Determine the (X, Y) coordinate at the center of the cell enclosing the given text.  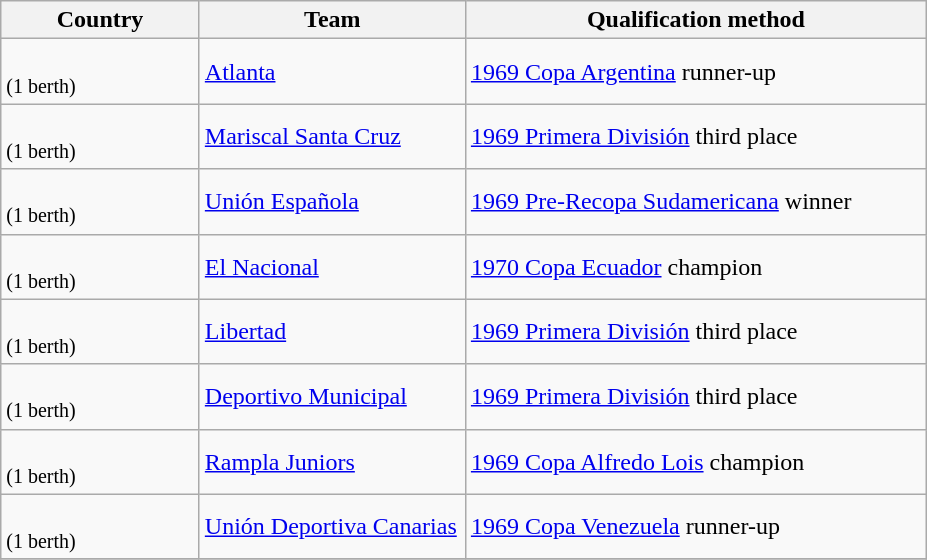
Deportivo Municipal (332, 396)
1969 Copa Alfredo Lois champion (696, 462)
Unión Española (332, 202)
1969 Copa Argentina runner-up (696, 72)
Qualification method (696, 20)
El Nacional (332, 266)
Libertad (332, 332)
1969 Pre-Recopa Sudamericana winner (696, 202)
Country (100, 20)
Unión Deportiva Canarias (332, 526)
Atlanta (332, 72)
1970 Copa Ecuador champion (696, 266)
Mariscal Santa Cruz (332, 136)
Team (332, 20)
Rampla Juniors (332, 462)
1969 Copa Venezuela runner-up (696, 526)
